Return the (X, Y) coordinate for the center point of the cell that contains the specified text.  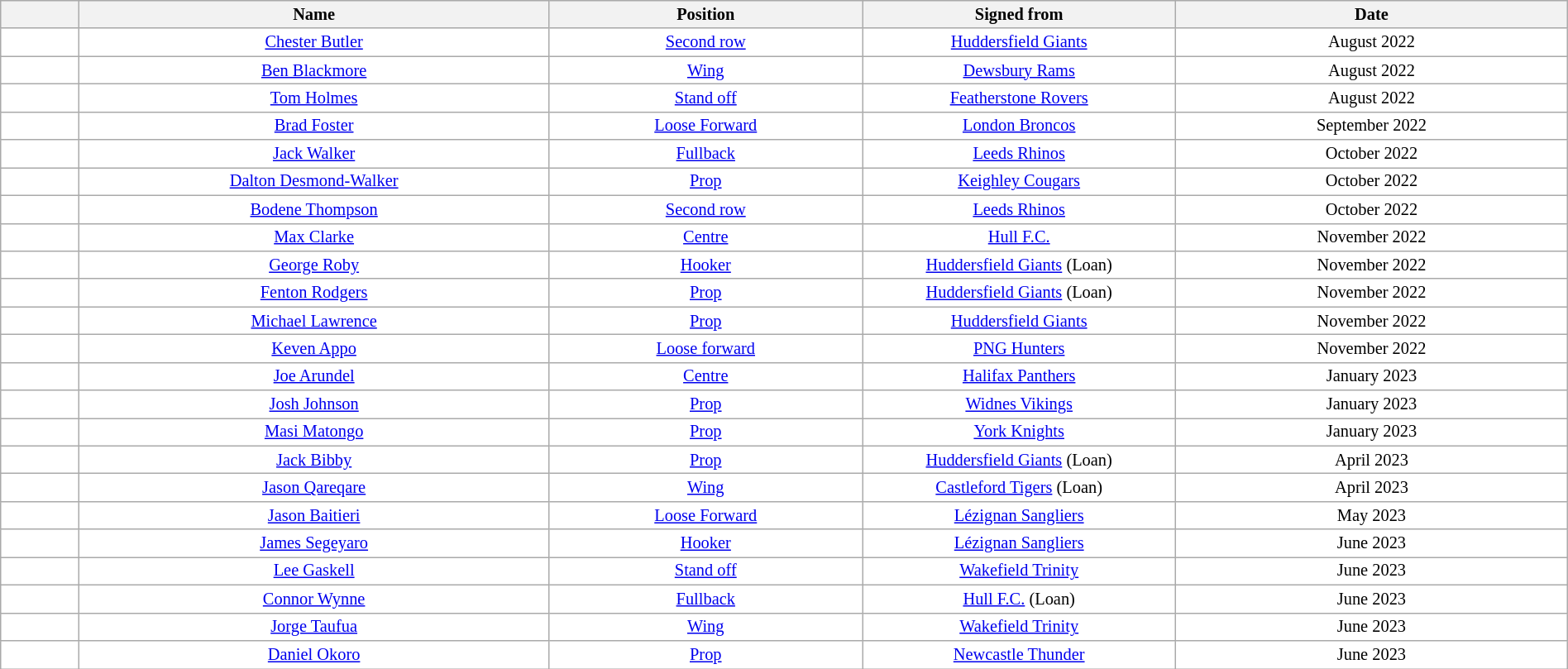
Lee Gaskell (313, 571)
Dalton Desmond-Walker (313, 181)
Fenton Rodgers (313, 293)
Ben Blackmore (313, 70)
Jorge Taufua (313, 627)
Keighley Cougars (1019, 181)
Newcastle Thunder (1019, 654)
Chester Butler (313, 42)
Joe Arundel (313, 376)
Jack Walker (313, 154)
York Knights (1019, 432)
Connor Wynne (313, 599)
PNG Hunters (1019, 348)
Hull F.C. (1019, 237)
Masi Matongo (313, 432)
George Roby (313, 265)
Dewsbury Rams (1019, 70)
Keven Appo (313, 348)
Halifax Panthers (1019, 376)
Signed from (1019, 14)
Loose forward (706, 348)
Josh Johnson (313, 404)
Brad Foster (313, 126)
Bodene Thompson (313, 209)
James Segeyaro (313, 543)
May 2023 (1372, 515)
Jason Qareqare (313, 487)
Max Clarke (313, 237)
Jason Baitieri (313, 515)
Position (706, 14)
Hull F.C. (Loan) (1019, 599)
Michael Lawrence (313, 321)
Jack Bibby (313, 460)
Tom Holmes (313, 98)
Widnes Vikings (1019, 404)
Name (313, 14)
September 2022 (1372, 126)
Date (1372, 14)
Daniel Okoro (313, 654)
Featherstone Rovers (1019, 98)
Castleford Tigers (Loan) (1019, 487)
London Broncos (1019, 126)
